Identify which cell holds the provided text, then report its [x, y] central coordinate. 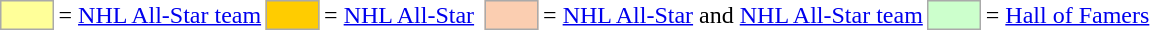
= NHL All-Star team [160, 15]
= NHL All-Star and NHL All-Star team [734, 15]
= NHL All-Star [400, 15]
